Detect which cell encompasses the target text, then output its [X, Y] center coordinate. 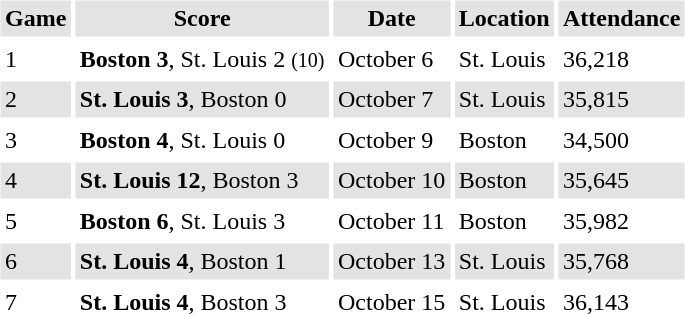
October 11 [392, 221]
35,645 [621, 180]
35,768 [621, 262]
35,815 [621, 100]
October 13 [392, 262]
35,982 [621, 221]
St. Louis 3, Boston 0 [202, 100]
Boston 4, St. Louis 0 [202, 140]
2 [35, 100]
3 [35, 140]
Boston 3, St. Louis 2 (10) [202, 59]
Boston 6, St. Louis 3 [202, 221]
1 [35, 59]
October 9 [392, 140]
Location [504, 18]
Score [202, 18]
Date [392, 18]
4 [35, 180]
6 [35, 262]
Attendance [621, 18]
36,218 [621, 59]
Game [35, 18]
October 6 [392, 59]
October 10 [392, 180]
34,500 [621, 140]
October 7 [392, 100]
St. Louis 4, Boston 1 [202, 262]
St. Louis 12, Boston 3 [202, 180]
5 [35, 221]
